Search for the cell housing the specified text and yield its [x, y] center coordinate. 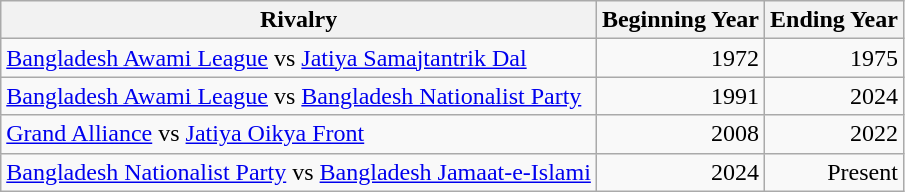
Present [834, 172]
1991 [680, 96]
1972 [680, 58]
Rivalry [299, 20]
Bangladesh Awami League vs Jatiya Samajtantrik Dal [299, 58]
1975 [834, 58]
Grand Alliance vs Jatiya Oikya Front [299, 134]
2022 [834, 134]
Bangladesh Awami League vs Bangladesh Nationalist Party [299, 96]
Ending Year [834, 20]
2008 [680, 134]
Bangladesh Nationalist Party vs Bangladesh Jamaat-e-Islami [299, 172]
Beginning Year [680, 20]
